For the text-containing cell, return its midpoint in [x, y] coordinate format. 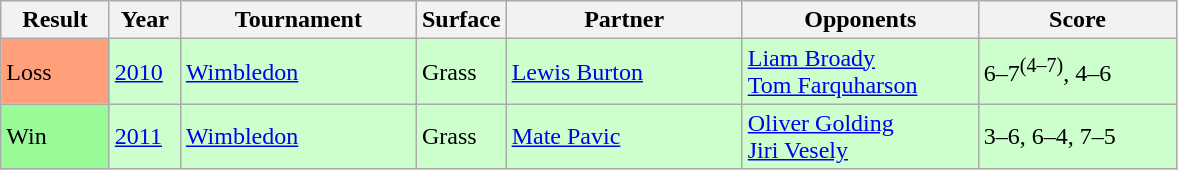
Score [1078, 20]
3–6, 6–4, 7–5 [1078, 136]
Win [56, 136]
6–7(4–7), 4–6 [1078, 72]
Result [56, 20]
Lewis Burton [624, 72]
Opponents [860, 20]
2010 [144, 72]
Tournament [298, 20]
Loss [56, 72]
Year [144, 20]
Partner [624, 20]
Mate Pavic [624, 136]
Liam Broady Tom Farquharson [860, 72]
2011 [144, 136]
Surface [461, 20]
Oliver Golding Jiri Vesely [860, 136]
